Determine the [x, y] coordinate at the center of the cell enclosing the given text.  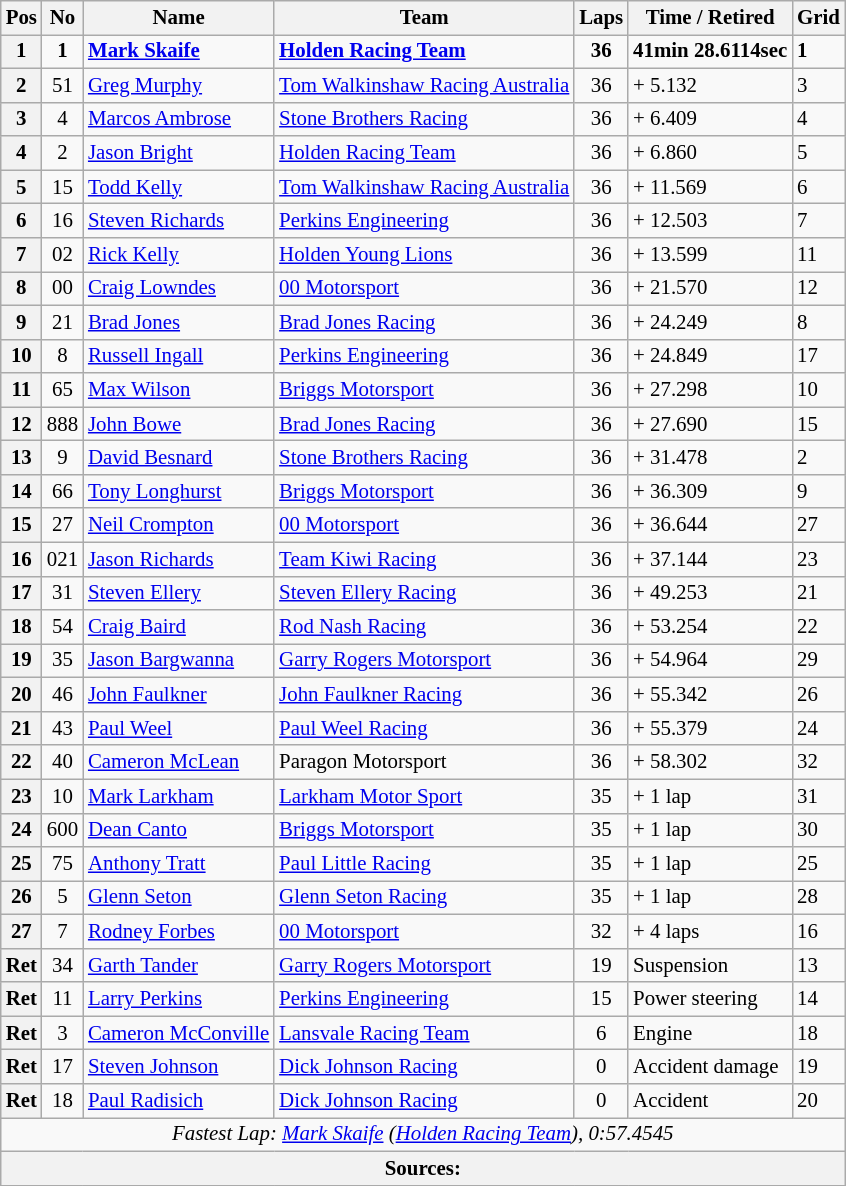
46 [62, 695]
02 [62, 255]
+ 49.253 [710, 593]
34 [62, 965]
Steven Richards [178, 221]
Suspension [710, 965]
43 [62, 728]
51 [62, 85]
41min 28.6114sec [710, 51]
+ 37.144 [710, 559]
David Besnard [178, 458]
No [62, 18]
66 [62, 491]
Power steering [710, 999]
+ 36.644 [710, 525]
+ 55.342 [710, 695]
Team Kiwi Racing [424, 559]
Tony Longhurst [178, 491]
Larkham Motor Sport [424, 796]
54 [62, 627]
Marcos Ambrose [178, 119]
600 [62, 830]
Engine [710, 1033]
40 [62, 762]
Paul Weel Racing [424, 728]
+ 13.599 [710, 255]
Jason Bright [178, 153]
Pos [22, 18]
Steven Ellery [178, 593]
Mark Skaife [178, 51]
Cameron McLean [178, 762]
Paul Weel [178, 728]
Jason Bargwanna [178, 661]
John Bowe [178, 424]
+ 27.298 [710, 390]
+ 11.569 [710, 187]
Todd Kelly [178, 187]
+ 54.964 [710, 661]
+ 5.132 [710, 85]
Neil Crompton [178, 525]
021 [62, 559]
+ 27.690 [710, 424]
+ 58.302 [710, 762]
Garth Tander [178, 965]
Larry Perkins [178, 999]
Max Wilson [178, 390]
Greg Murphy [178, 85]
+ 53.254 [710, 627]
+ 55.379 [710, 728]
+ 24.249 [710, 322]
Team [424, 18]
Time / Retired [710, 18]
Brad Jones [178, 322]
Craig Baird [178, 627]
+ 36.309 [710, 491]
John Faulkner Racing [424, 695]
888 [62, 424]
+ 31.478 [710, 458]
Holden Young Lions [424, 255]
29 [818, 661]
Accident damage [710, 1067]
Dean Canto [178, 830]
Craig Lowndes [178, 288]
28 [818, 898]
Mark Larkham [178, 796]
+ 4 laps [710, 931]
Russell Ingall [178, 356]
Sources: [423, 1168]
Steven Ellery Racing [424, 593]
Rick Kelly [178, 255]
Fastest Lap: Mark Skaife (Holden Racing Team), 0:57.4545 [423, 1135]
John Faulkner [178, 695]
Glenn Seton [178, 898]
Cameron McConville [178, 1033]
Rod Nash Racing [424, 627]
Paul Radisich [178, 1101]
75 [62, 864]
Anthony Tratt [178, 864]
Lansvale Racing Team [424, 1033]
Grid [818, 18]
Paragon Motorsport [424, 762]
+ 21.570 [710, 288]
Laps [601, 18]
Name [178, 18]
+ 6.409 [710, 119]
+ 6.860 [710, 153]
Accident [710, 1101]
Steven Johnson [178, 1067]
Paul Little Racing [424, 864]
Glenn Seton Racing [424, 898]
+ 24.849 [710, 356]
00 [62, 288]
65 [62, 390]
+ 12.503 [710, 221]
Rodney Forbes [178, 931]
Jason Richards [178, 559]
30 [818, 830]
